From the cell containing the given text, extract its center point as [X, Y] coordinate. 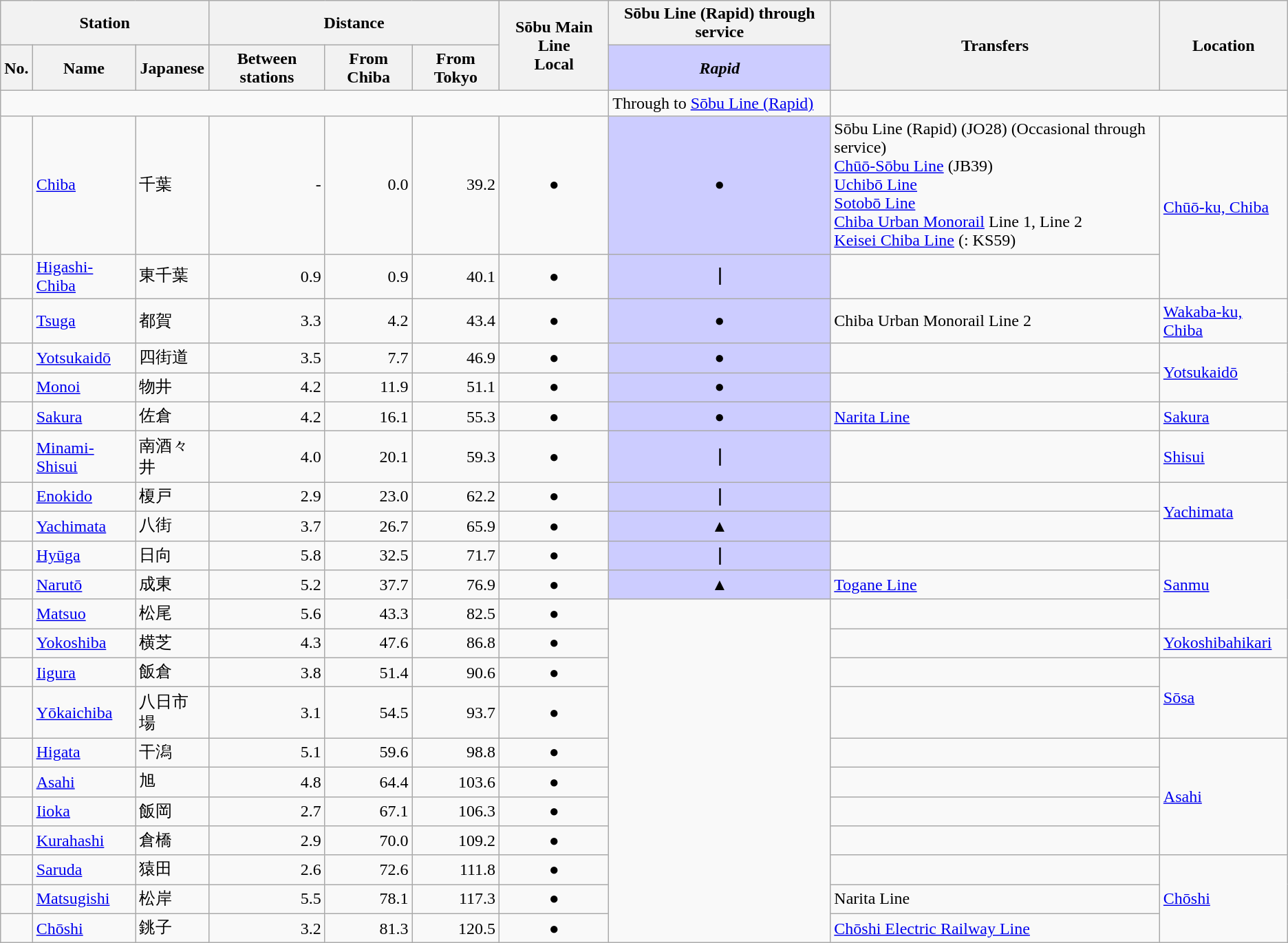
榎戸 [172, 497]
23.0 [369, 497]
72.6 [369, 869]
39.2 [455, 185]
Iigura [84, 673]
Wakaba-ku, Chiba [1223, 321]
59.6 [369, 752]
64.4 [369, 781]
67.1 [369, 812]
117.3 [455, 900]
干潟 [172, 752]
Yokoshiba [84, 644]
5.1 [267, 752]
98.8 [455, 752]
3.2 [267, 929]
松岸 [172, 900]
70.0 [369, 841]
103.6 [455, 781]
銚子 [172, 929]
飯倉 [172, 673]
Chiba Urban Monorail Line 2 [995, 321]
2.6 [267, 869]
5.6 [267, 614]
40.1 [455, 277]
都賀 [172, 321]
78.1 [369, 900]
54.5 [369, 713]
Distance [354, 23]
120.5 [455, 929]
46.9 [455, 358]
76.9 [455, 585]
93.7 [455, 713]
111.8 [455, 869]
86.8 [455, 644]
4.8 [267, 781]
横芝 [172, 644]
65.9 [455, 525]
55.3 [455, 417]
11.9 [369, 388]
Location [1223, 45]
佐倉 [172, 417]
7.7 [369, 358]
飯岡 [172, 812]
106.3 [455, 812]
Between stations [267, 67]
Name [84, 67]
Rapid [720, 67]
Minami-Shisui [84, 457]
4.3 [267, 644]
43.4 [455, 321]
Matsugishi [84, 900]
Narutō [84, 585]
2.7 [267, 812]
3.5 [267, 358]
From Tokyo [455, 67]
3.1 [267, 713]
81.3 [369, 929]
八街 [172, 525]
Higata [84, 752]
東千葉 [172, 277]
物井 [172, 388]
Sōsa [1223, 697]
47.6 [369, 644]
南酒々井 [172, 457]
62.2 [455, 497]
20.1 [369, 457]
Chōshi Electric Railway Line [995, 929]
71.7 [455, 556]
Through to Sōbu Line (Rapid) [720, 103]
松尾 [172, 614]
- [267, 185]
Sōbu Line (Rapid) through service [720, 23]
43.3 [369, 614]
Sōbu Main LineLocal [555, 45]
3.3 [267, 321]
Chūō-ku, Chiba [1223, 208]
51.4 [369, 673]
82.5 [455, 614]
Kurahashi [84, 841]
3.7 [267, 525]
倉橋 [172, 841]
59.3 [455, 457]
Sanmu [1223, 585]
109.2 [455, 841]
4.0 [267, 457]
51.1 [455, 388]
千葉 [172, 185]
Iioka [84, 812]
Hyūga [84, 556]
Monoi [84, 388]
0.0 [369, 185]
5.2 [267, 585]
Tsuga [84, 321]
四街道 [172, 358]
Station [105, 23]
猿田 [172, 869]
成東 [172, 585]
3.8 [267, 673]
5.5 [267, 900]
八日市場 [172, 713]
Higashi-Chiba [84, 277]
No. [17, 67]
Shisui [1223, 457]
5.8 [267, 556]
日向 [172, 556]
Chiba [84, 185]
Yōkaichiba [84, 713]
Yokoshibahikari [1223, 644]
Saruda [84, 869]
Matsuo [84, 614]
Japanese [172, 67]
32.5 [369, 556]
From Chiba [369, 67]
16.1 [369, 417]
26.7 [369, 525]
37.7 [369, 585]
Enokido [84, 497]
旭 [172, 781]
90.6 [455, 673]
Togane Line [995, 585]
Transfers [995, 45]
